Return [X, Y] of the center of cell containing provided text 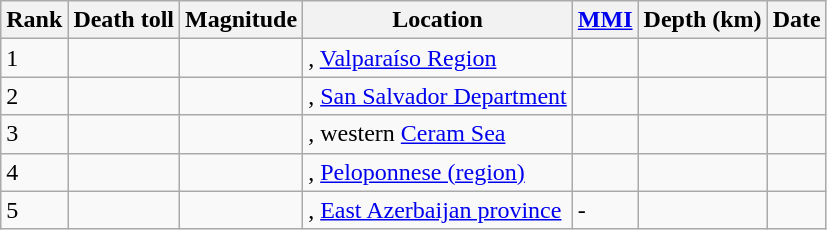
Location [438, 20]
5 [34, 210]
Death toll [124, 20]
, Peloponnese (region) [438, 172]
Rank [34, 20]
Depth (km) [702, 20]
MMI [605, 20]
4 [34, 172]
, Valparaíso Region [438, 58]
2 [34, 96]
3 [34, 134]
Date [796, 20]
, East Azerbaijan province [438, 210]
, western Ceram Sea [438, 134]
- [605, 210]
Magnitude [242, 20]
1 [34, 58]
, San Salvador Department [438, 96]
